Determine the [X, Y] coordinate at the center of the cell enclosing the given text.  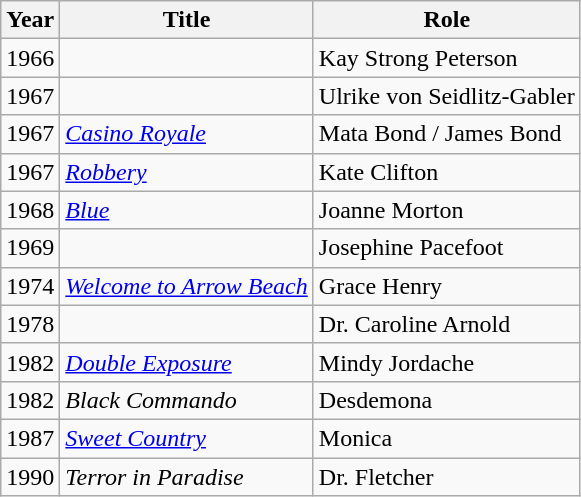
1974 [30, 286]
1978 [30, 324]
1966 [30, 58]
Kate Clifton [446, 172]
1968 [30, 210]
1969 [30, 248]
Terror in Paradise [186, 477]
Monica [446, 438]
Double Exposure [186, 362]
Title [186, 20]
Sweet Country [186, 438]
Welcome to Arrow Beach [186, 286]
Black Commando [186, 400]
Josephine Pacefoot [446, 248]
Mata Bond / James Bond [446, 134]
Desdemona [446, 400]
Robbery [186, 172]
Casino Royale [186, 134]
Ulrike von Seidlitz-Gabler [446, 96]
Dr. Caroline Arnold [446, 324]
Grace Henry [446, 286]
Mindy Jordache [446, 362]
Role [446, 20]
Dr. Fletcher [446, 477]
Kay Strong Peterson [446, 58]
Joanne Morton [446, 210]
Blue [186, 210]
1990 [30, 477]
Year [30, 20]
1987 [30, 438]
